Detect which cell encompasses the target text, then output its [x, y] center coordinate. 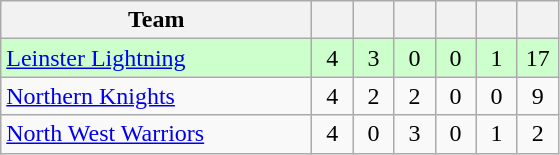
9 [538, 96]
North West Warriors [156, 134]
17 [538, 58]
Leinster Lightning [156, 58]
Northern Knights [156, 96]
Team [156, 20]
